Search for the cell housing the specified text and yield its [X, Y] center coordinate. 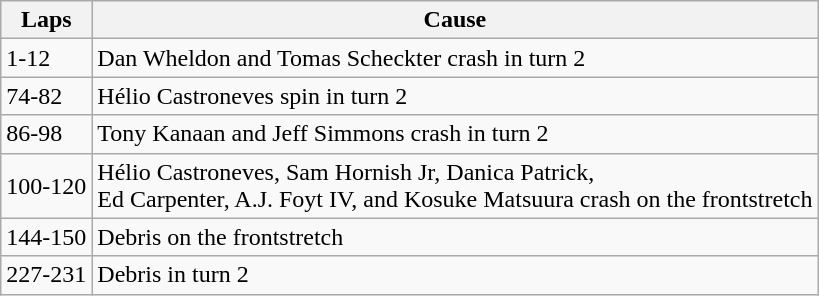
Tony Kanaan and Jeff Simmons crash in turn 2 [455, 134]
Laps [46, 20]
Hélio Castroneves spin in turn 2 [455, 96]
100-120 [46, 186]
Cause [455, 20]
74-82 [46, 96]
227-231 [46, 275]
Debris on the frontstretch [455, 237]
86-98 [46, 134]
Debris in turn 2 [455, 275]
1-12 [46, 58]
Dan Wheldon and Tomas Scheckter crash in turn 2 [455, 58]
Hélio Castroneves, Sam Hornish Jr, Danica Patrick,Ed Carpenter, A.J. Foyt IV, and Kosuke Matsuura crash on the frontstretch [455, 186]
144-150 [46, 237]
